Identify which cell holds the provided text, then report its [X, Y] central coordinate. 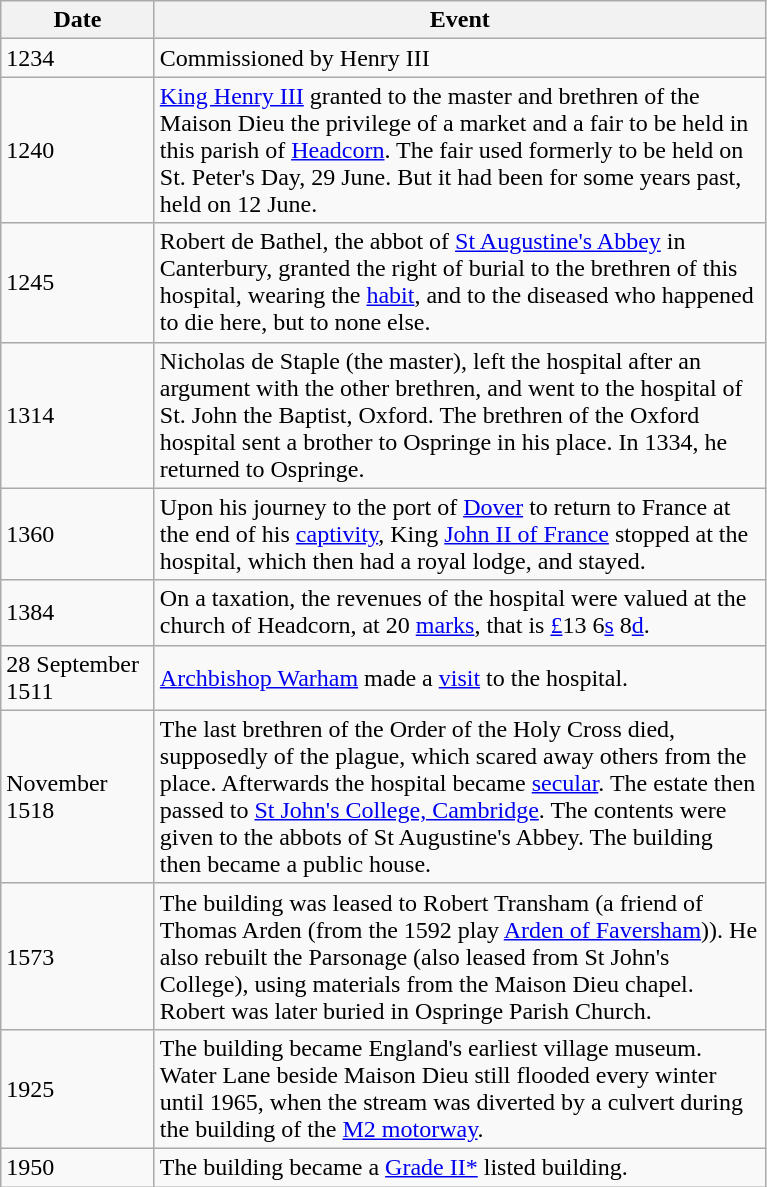
1314 [78, 415]
28 September 1511 [78, 678]
Event [460, 20]
1925 [78, 1088]
1240 [78, 150]
The building became a Grade II* listed building. [460, 1167]
1245 [78, 282]
Commissioned by Henry III [460, 58]
1950 [78, 1167]
1573 [78, 956]
Archbishop Warham made a visit to the hospital. [460, 678]
November 1518 [78, 796]
1234 [78, 58]
1384 [78, 612]
Date [78, 20]
On a taxation, the revenues of the hospital were valued at the church of Headcorn, at 20 marks, that is £13 6s 8d. [460, 612]
1360 [78, 534]
